Detect which cell encompasses the target text, then output its [x, y] center coordinate. 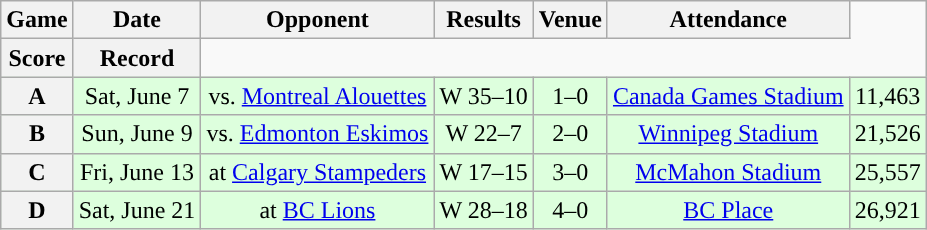
B [37, 134]
vs. Montreal Alouettes [318, 96]
W 17–15 [484, 172]
Record [137, 58]
11,463 [888, 96]
BC Place [728, 210]
Sun, June 9 [137, 134]
D [37, 210]
McMahon Stadium [728, 172]
Sat, June 7 [137, 96]
vs. Edmonton Eskimos [318, 134]
Game [37, 20]
26,921 [888, 210]
Canada Games Stadium [728, 96]
3–0 [570, 172]
Venue [570, 20]
C [37, 172]
Attendance [728, 20]
Score [37, 58]
Fri, June 13 [137, 172]
W 28–18 [484, 210]
A [37, 96]
at Calgary Stampeders [318, 172]
Results [484, 20]
21,526 [888, 134]
W 35–10 [484, 96]
at BC Lions [318, 210]
W 22–7 [484, 134]
Date [137, 20]
4–0 [570, 210]
2–0 [570, 134]
Winnipeg Stadium [728, 134]
25,557 [888, 172]
1–0 [570, 96]
Sat, June 21 [137, 210]
Opponent [318, 20]
